Provide the (x, y) coordinate of the cell's center where the given text is located.  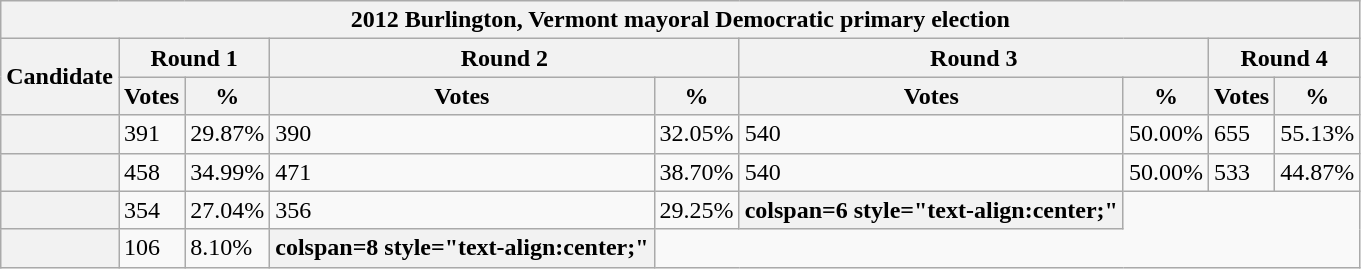
colspan=6 style="text-align:center;" (931, 210)
44.87% (1318, 172)
Round 2 (504, 58)
533 (1242, 172)
2012 Burlington, Vermont mayoral Democratic primary election (680, 20)
38.70% (696, 172)
29.87% (228, 134)
colspan=8 style="text-align:center;" (462, 248)
32.05% (696, 134)
Candidate (60, 77)
471 (462, 172)
Round 1 (194, 58)
55.13% (1318, 134)
Round 3 (974, 58)
Round 4 (1284, 58)
458 (151, 172)
655 (1242, 134)
34.99% (228, 172)
390 (462, 134)
8.10% (228, 248)
356 (462, 210)
391 (151, 134)
106 (151, 248)
354 (151, 210)
29.25% (696, 210)
27.04% (228, 210)
